Extract the [X, Y] coordinate from the center of the cell holding the provided text.  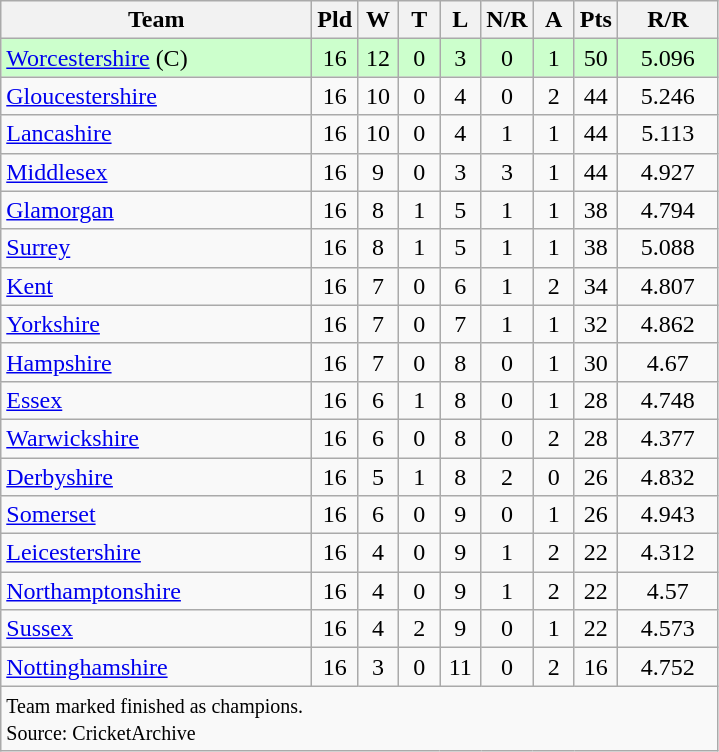
Pld [335, 20]
Derbyshire [156, 477]
32 [596, 324]
Essex [156, 400]
4.377 [668, 438]
4.794 [668, 210]
Hampshire [156, 362]
Nottinghamshire [156, 667]
5.088 [668, 248]
N/R [507, 20]
Kent [156, 286]
12 [378, 58]
34 [596, 286]
4.832 [668, 477]
Yorkshire [156, 324]
11 [460, 667]
4.57 [668, 591]
Lancashire [156, 134]
Leicestershire [156, 553]
Warwickshire [156, 438]
Team marked finished as champions.Source: CricketArchive [360, 718]
30 [596, 362]
Sussex [156, 629]
Surrey [156, 248]
4.752 [668, 667]
Worcestershire (C) [156, 58]
W [378, 20]
4.943 [668, 515]
R/R [668, 20]
L [460, 20]
Glamorgan [156, 210]
50 [596, 58]
4.573 [668, 629]
5.113 [668, 134]
4.312 [668, 553]
T [420, 20]
4.927 [668, 172]
Northamptonshire [156, 591]
4.67 [668, 362]
Gloucestershire [156, 96]
Middlesex [156, 172]
4.748 [668, 400]
Team [156, 20]
A [554, 20]
4.862 [668, 324]
4.807 [668, 286]
Somerset [156, 515]
5.096 [668, 58]
5.246 [668, 96]
Pts [596, 20]
